Determine the [x, y] coordinate at the center of the cell enclosing the given text.  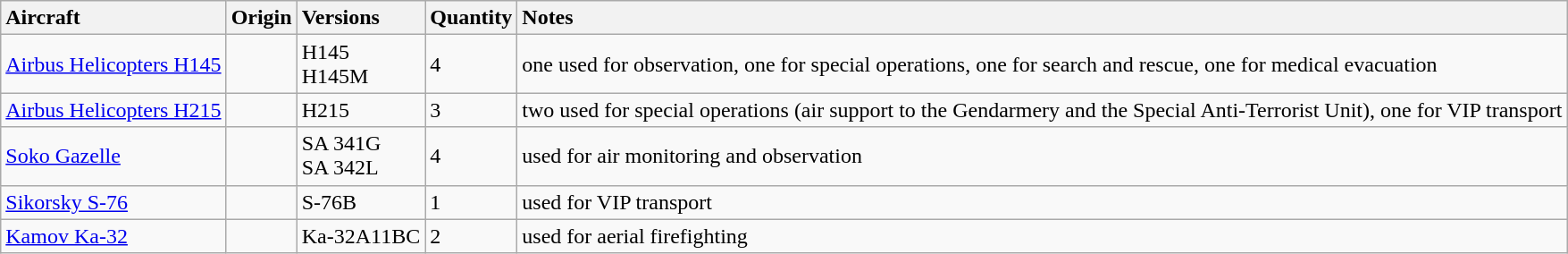
SA 341GSA 342L [361, 156]
3 [472, 110]
used for air monitoring and observation [1042, 156]
H215 [361, 110]
Versions [361, 18]
one used for observation, one for special operations, one for search and rescue, one for medical evacuation [1042, 64]
used for aerial firefighting [1042, 236]
S-76B [361, 202]
Quantity [472, 18]
Origin [261, 18]
two used for special operations (air support to the Gendarmery and the Special Anti-Terrorist Unit), one for VIP transport [1042, 110]
Airbus Helicopters H145 [113, 64]
Sikorsky S-76 [113, 202]
H145H145M [361, 64]
Kamov Ka-32 [113, 236]
1 [472, 202]
used for VIP transport [1042, 202]
Aircraft [113, 18]
2 [472, 236]
Airbus Helicopters H215 [113, 110]
Ka-32A11BC [361, 236]
Soko Gazelle [113, 156]
Notes [1042, 18]
